Locate the cell with the specified text and output its (X, Y) center coordinate. 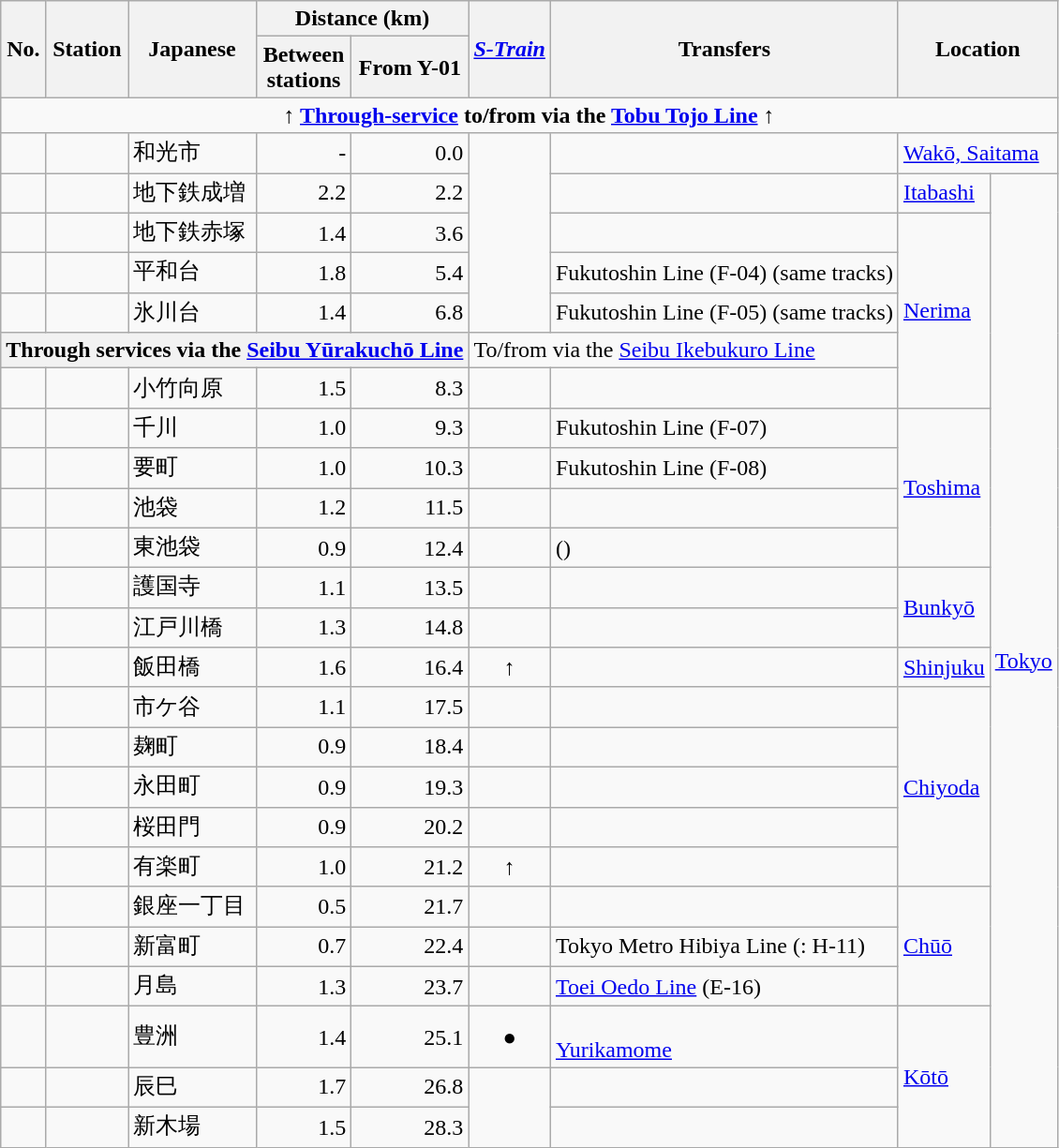
Chiyoda (944, 787)
Wakō, Saitama (977, 154)
- (304, 154)
9.3 (410, 427)
銀座一丁目 (192, 907)
To/from via the Seibu Ikebukuro Line (684, 350)
Shinjuku (944, 667)
12.4 (410, 547)
Chūō (944, 947)
1.8 (304, 274)
桜田門 (192, 827)
Japanese (192, 49)
Fukutoshin Line (F-04) (same tracks) (723, 274)
5.4 (410, 274)
辰巳 (192, 1087)
Fukutoshin Line (F-05) (same tracks) (723, 313)
1.7 (304, 1087)
平和台 (192, 274)
0.0 (410, 154)
() (723, 547)
Tokyo Metro Hibiya Line (: H-11) (723, 947)
Nerima (944, 310)
地下鉄成増 (192, 193)
22.4 (410, 947)
永田町 (192, 787)
千川 (192, 427)
池袋 (192, 508)
14.8 (410, 628)
護国寺 (192, 589)
↑ Through-service to/from via the Tobu Tojo Line ↑ (529, 115)
0.7 (304, 947)
氷川台 (192, 313)
21.2 (410, 868)
19.3 (410, 787)
Toshima (944, 487)
No. (23, 49)
From Y-01 (410, 67)
Fukutoshin Line (F-07) (723, 427)
新木場 (192, 1126)
18.4 (410, 748)
Tokyo (1023, 660)
Transfers (723, 49)
Station (87, 49)
Fukutoshin Line (F-08) (723, 469)
Yurikamome (723, 1036)
有楽町 (192, 868)
1.2 (304, 508)
Through services via the Seibu Yūrakuchō Line (234, 350)
11.5 (410, 508)
麹町 (192, 748)
6.8 (410, 313)
10.3 (410, 469)
Location (977, 49)
要町 (192, 469)
28.3 (410, 1126)
Bunkyō (944, 607)
16.4 (410, 667)
3.6 (410, 232)
Kōtō (944, 1077)
新富町 (192, 947)
Itabashi (944, 193)
0.5 (304, 907)
21.7 (410, 907)
豊洲 (192, 1036)
地下鉄赤塚 (192, 232)
● (510, 1036)
23.7 (410, 986)
Betweenstations (304, 67)
東池袋 (192, 547)
飯田橋 (192, 667)
26.8 (410, 1087)
Distance (km) (362, 19)
Toei Oedo Line (E-16) (723, 986)
20.2 (410, 827)
S-Train (510, 49)
25.1 (410, 1036)
8.3 (410, 388)
市ケ谷 (192, 707)
和光市 (192, 154)
13.5 (410, 589)
17.5 (410, 707)
江戸川橋 (192, 628)
1.6 (304, 667)
小竹向原 (192, 388)
月島 (192, 986)
